Extract the (X, Y) coordinate from the center of the cell holding the provided text.  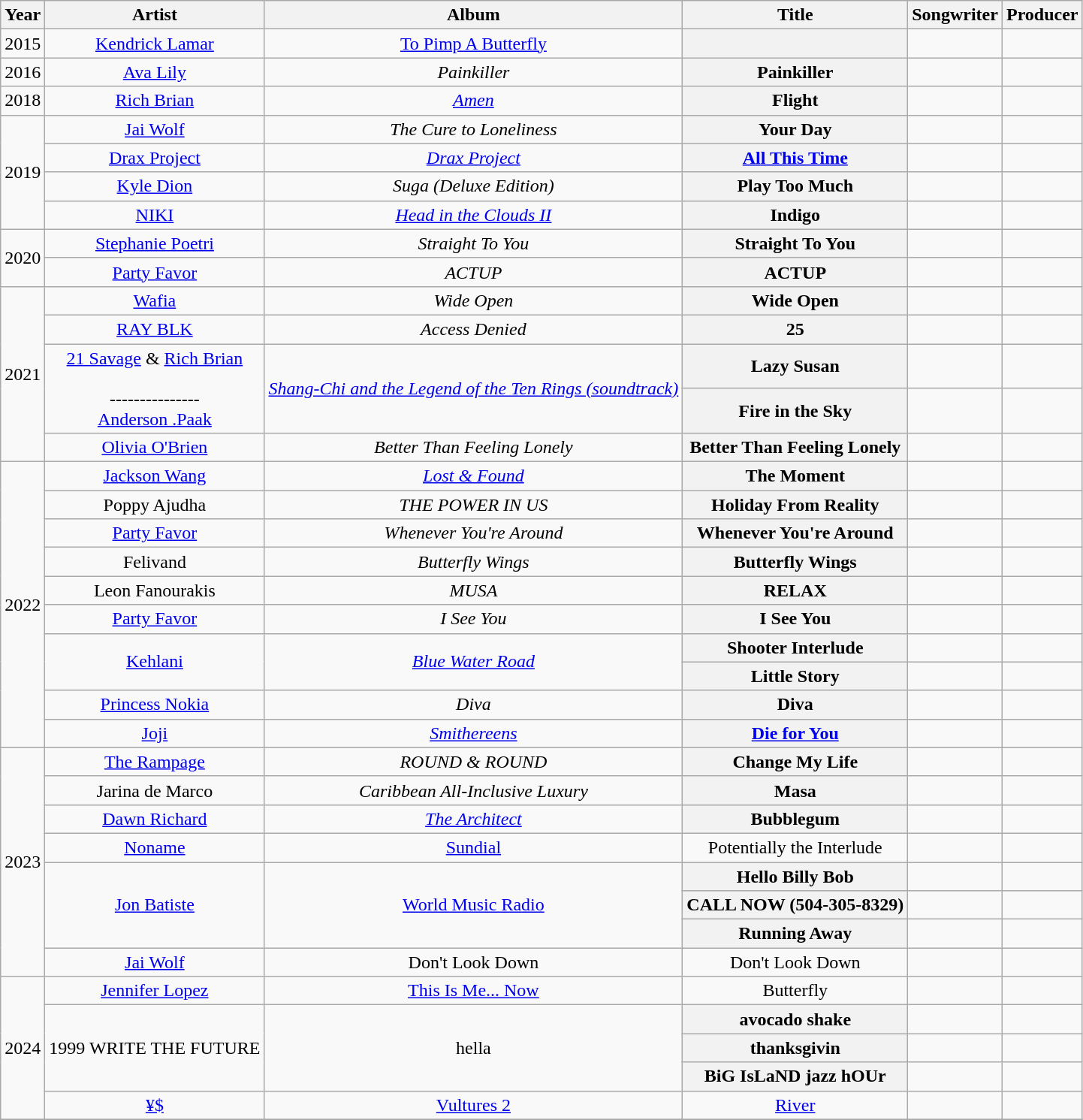
2016 (23, 72)
Jon Batiste (155, 905)
thanksgivin (795, 1048)
Play Too Much (795, 186)
2021 (23, 374)
CALL NOW (504-305-8329) (795, 905)
¥$ (155, 1105)
Running Away (795, 934)
2022 (23, 605)
Flight (795, 101)
Indigo (795, 215)
Noname (155, 847)
Kendrick Lamar (155, 44)
Stephanie Poetri (155, 243)
Bubblegum (795, 819)
NIKI (155, 215)
Lost & Found (473, 476)
THE POWER IN US (473, 505)
2019 (23, 172)
This Is Me... Now (473, 991)
To Pimp A Butterfly (473, 44)
Butterfly (795, 991)
Ava Lily (155, 72)
25 (795, 329)
Album (473, 15)
hella (473, 1048)
Shooter Interlude (795, 648)
avocado shake (795, 1019)
2015 (23, 44)
21 Savage & Rich Brian ---------------Anderson .Paak (155, 389)
Olivia O'Brien (155, 448)
Kehlani (155, 662)
Jarina de Marco (155, 790)
2023 (23, 862)
1999 WRITE THE FUTURE (155, 1048)
Joji (155, 733)
Holiday From Reality (795, 505)
The Architect (473, 819)
Year (23, 15)
Felivand (155, 562)
Fire in the Sky (795, 411)
2024 (23, 1048)
Wafia (155, 300)
Die for You (795, 733)
Rich Brian (155, 101)
Poppy Ajudha (155, 505)
Little Story (795, 676)
ROUND & ROUND (473, 762)
RAY BLK (155, 329)
Suga (Deluxe Edition) (473, 186)
2018 (23, 101)
Smithereens (473, 733)
Head in the Clouds II (473, 215)
Vultures 2 (473, 1105)
Jennifer Lopez (155, 991)
The Cure to Loneliness (473, 129)
Princess Nokia (155, 705)
BiG IsLaND jazz hOUr (795, 1076)
Change My Life (795, 762)
Sundial (473, 847)
Title (795, 15)
World Music Radio (473, 905)
2020 (23, 258)
Shang-Chi and the Legend of the Ten Rings (soundtrack) (473, 389)
Leon Fanourakis (155, 590)
Potentially the Interlude (795, 847)
River (795, 1105)
MUSA (473, 590)
Songwriter (955, 15)
Dawn Richard (155, 819)
Jackson Wang (155, 476)
Producer (1042, 15)
Blue Water Road (473, 662)
Hello Billy Bob (795, 877)
Lazy Susan (795, 367)
The Moment (795, 476)
All This Time (795, 158)
Masa (795, 790)
Access Denied (473, 329)
Amen (473, 101)
The Rampage (155, 762)
Kyle Dion (155, 186)
Caribbean All-Inclusive Luxury (473, 790)
Your Day (795, 129)
RELAX (795, 590)
Artist (155, 15)
